Provide the (X, Y) coordinate of the cell's center where the given text is located.  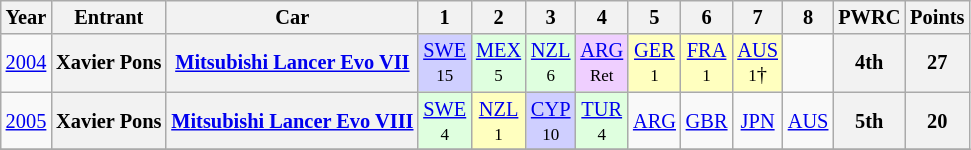
ARGRet (602, 63)
PWRC (869, 17)
20 (937, 121)
JPN (757, 121)
4th (869, 63)
8 (808, 17)
CYP10 (550, 121)
ARG (654, 121)
GER1 (654, 63)
Mitsubishi Lancer Evo VIII (292, 121)
MEX5 (498, 63)
27 (937, 63)
3 (550, 17)
2 (498, 17)
FRA1 (707, 63)
SWE15 (444, 63)
Car (292, 17)
NZL1 (498, 121)
1 (444, 17)
TUR4 (602, 121)
AUS1† (757, 63)
5 (654, 17)
7 (757, 17)
SWE4 (444, 121)
NZL6 (550, 63)
AUS (808, 121)
Points (937, 17)
2004 (26, 63)
Year (26, 17)
5th (869, 121)
4 (602, 17)
Entrant (108, 17)
GBR (707, 121)
6 (707, 17)
2005 (26, 121)
Mitsubishi Lancer Evo VII (292, 63)
